From the cell containing the given text, extract its center point as [X, Y] coordinate. 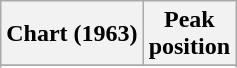
Peak position [189, 34]
Chart (1963) [72, 34]
